Find where the given text appears and provide that cell's center as (x, y) coordinate. 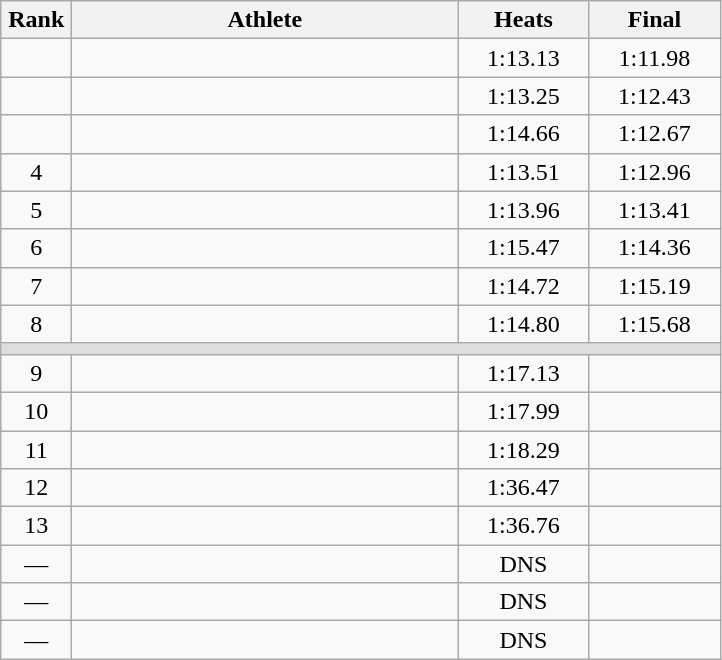
1:13.96 (524, 210)
1:14.72 (524, 286)
1:11.98 (654, 58)
1:36.47 (524, 488)
1:17.13 (524, 373)
1:13.41 (654, 210)
12 (36, 488)
7 (36, 286)
1:12.96 (654, 172)
Heats (524, 20)
1:13.51 (524, 172)
1:36.76 (524, 526)
1:15.19 (654, 286)
13 (36, 526)
Final (654, 20)
Rank (36, 20)
6 (36, 248)
1:12.67 (654, 134)
1:12.43 (654, 96)
10 (36, 411)
1:15.47 (524, 248)
1:17.99 (524, 411)
8 (36, 324)
4 (36, 172)
1:13.25 (524, 96)
1:13.13 (524, 58)
5 (36, 210)
11 (36, 449)
1:14.80 (524, 324)
1:14.36 (654, 248)
1:18.29 (524, 449)
1:15.68 (654, 324)
9 (36, 373)
1:14.66 (524, 134)
Athlete (265, 20)
